For the text-containing cell, return its midpoint in [x, y] coordinate format. 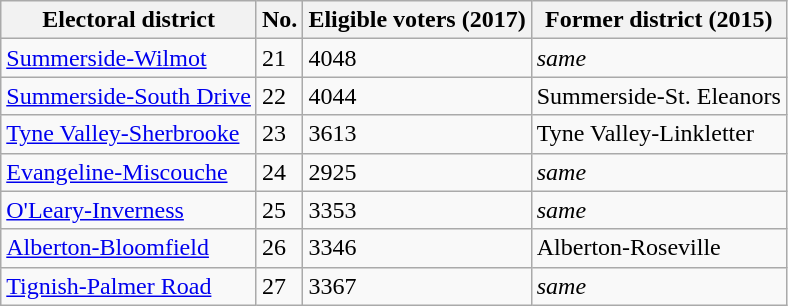
2925 [417, 172]
27 [279, 286]
Evangeline-Miscouche [129, 172]
21 [279, 58]
Summerside-St. Eleanors [658, 96]
Tignish-Palmer Road [129, 286]
3353 [417, 210]
4044 [417, 96]
Summerside-South Drive [129, 96]
Eligible voters (2017) [417, 20]
3346 [417, 248]
26 [279, 248]
23 [279, 134]
No. [279, 20]
O'Leary-Inverness [129, 210]
Former district (2015) [658, 20]
Electoral district [129, 20]
4048 [417, 58]
Tyne Valley-Linkletter [658, 134]
Summerside-Wilmot [129, 58]
22 [279, 96]
25 [279, 210]
Alberton-Bloomfield [129, 248]
Alberton-Roseville [658, 248]
3367 [417, 286]
24 [279, 172]
Tyne Valley-Sherbrooke [129, 134]
3613 [417, 134]
